Determine the [X, Y] coordinate at the center of the cell enclosing the given text.  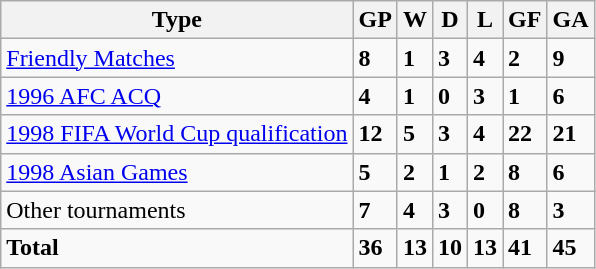
D [450, 20]
12 [375, 134]
L [486, 20]
GA [570, 20]
GF [525, 20]
7 [375, 210]
1996 AFC ACQ [177, 96]
21 [570, 134]
Friendly Matches [177, 58]
1998 FIFA World Cup qualification [177, 134]
45 [570, 248]
Type [177, 20]
Other tournaments [177, 210]
1998 Asian Games [177, 172]
9 [570, 58]
GP [375, 20]
W [414, 20]
22 [525, 134]
10 [450, 248]
Total [177, 248]
36 [375, 248]
41 [525, 248]
